Capture the cell that displays the provided text and extract its [X, Y] central coordinate. 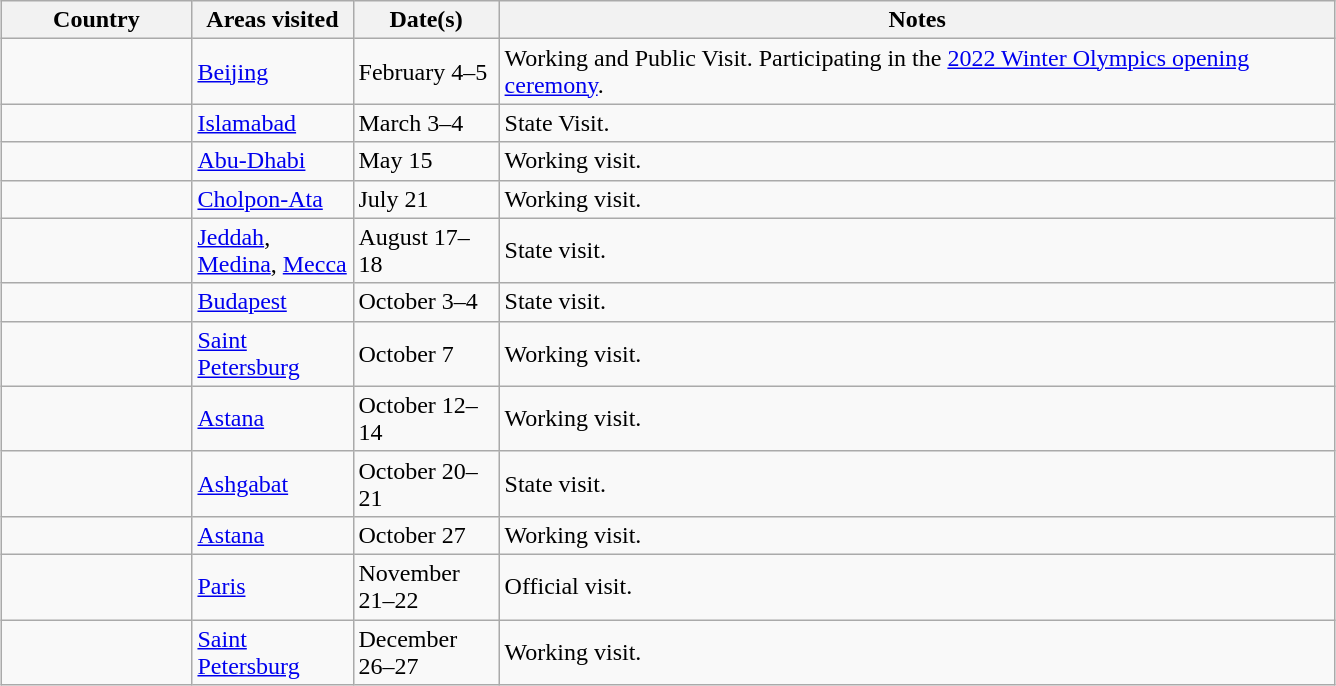
August 17–18 [426, 250]
March 3–4 [426, 123]
October 20–21 [426, 484]
Beijing [272, 72]
November 21–22 [426, 586]
Notes [917, 20]
May 15 [426, 161]
February 4–5 [426, 72]
Paris [272, 586]
Budapest [272, 302]
Official visit. [917, 586]
State Visit. [917, 123]
Islamabad [272, 123]
October 7 [426, 354]
July 21 [426, 199]
October 27 [426, 535]
Date(s) [426, 20]
Abu-Dhabi [272, 161]
Areas visited [272, 20]
October 3–4 [426, 302]
Ashgabat [272, 484]
Jeddah, Medina, Mecca [272, 250]
Working and Public Visit. Participating in the 2022 Winter Olympics opening ceremony. [917, 72]
December 26–27 [426, 652]
October 12–14 [426, 418]
Cholpon-Ata [272, 199]
Country [96, 20]
